From the cell containing the given text, extract its center point as [x, y] coordinate. 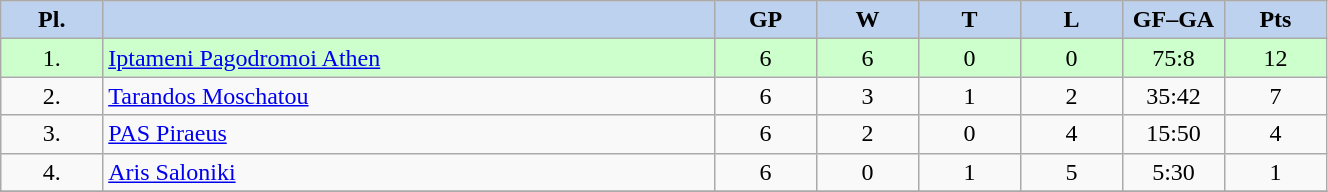
PAS Piraeus [409, 134]
1. [52, 58]
35:42 [1173, 96]
75:8 [1173, 58]
W [868, 20]
Pl. [52, 20]
GF–GA [1173, 20]
4. [52, 172]
5:30 [1173, 172]
15:50 [1173, 134]
L [1072, 20]
12 [1275, 58]
Aris Saloniki [409, 172]
Tarandos Moschatou [409, 96]
5 [1072, 172]
Iptameni Pagodromoi Athen [409, 58]
7 [1275, 96]
T [970, 20]
2. [52, 96]
3 [868, 96]
3. [52, 134]
GP [766, 20]
Pts [1275, 20]
